For the text-containing cell, return its midpoint in (x, y) coordinate format. 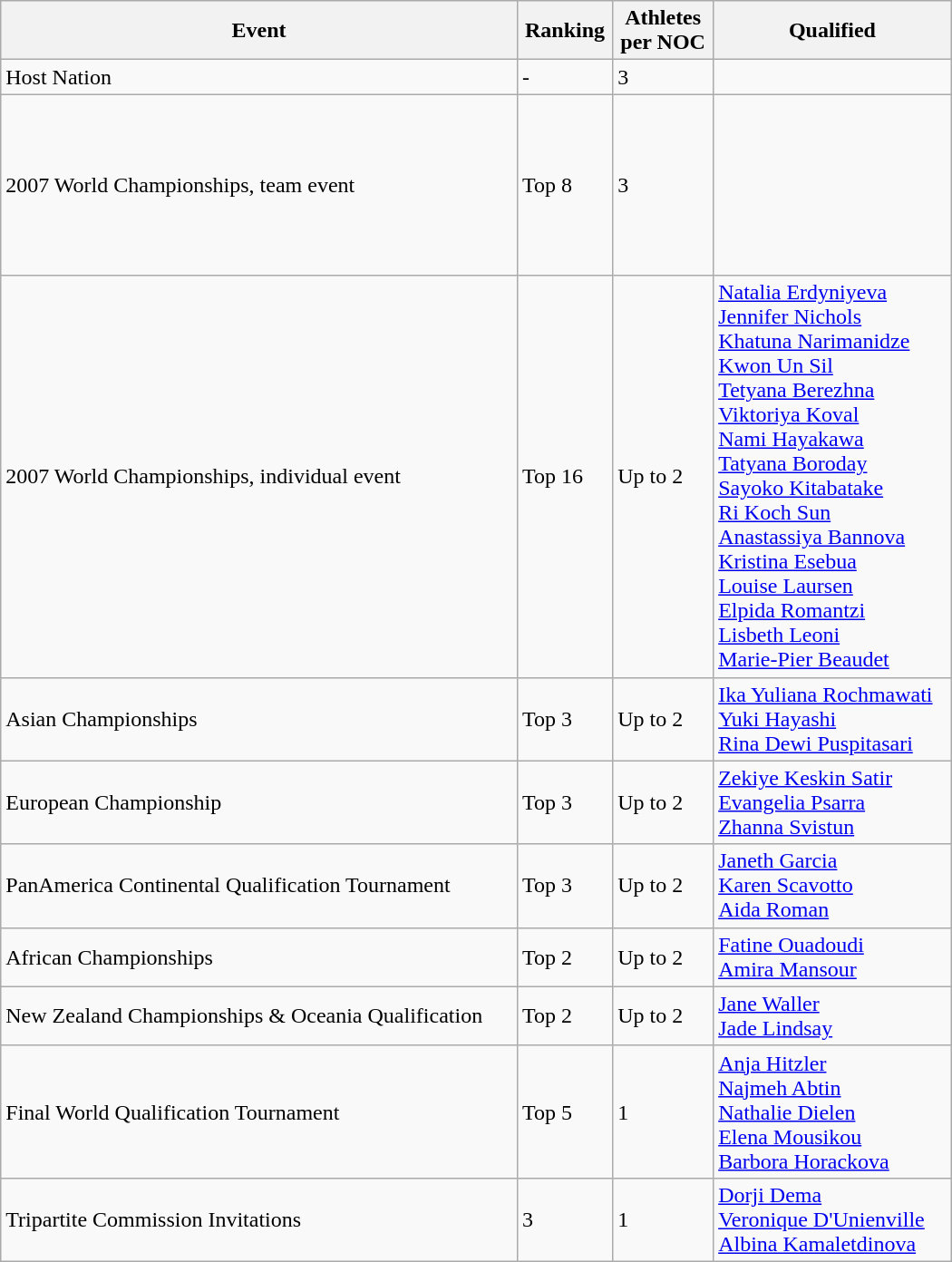
Janeth Garcia Karen Scavotto Aida Roman (832, 886)
PanAmerica Continental Qualification Tournament (259, 886)
Top 8 (564, 185)
2007 World Championships, team event (259, 185)
Final World Qualification Tournament (259, 1112)
Jane Waller Jade Lindsay (832, 1015)
Fatine Ouadoudi Amira Mansour (832, 957)
Athletes per NOC (664, 31)
Host Nation (259, 77)
Dorji Dema Veronique D'Unienville Albina Kamaletdinova (832, 1219)
New Zealand Championships & Oceania Qualification (259, 1015)
2007 World Championships, individual event (259, 477)
African Championships (259, 957)
Tripartite Commission Invitations (259, 1219)
Top 5 (564, 1112)
Qualified (832, 31)
Anja Hitzler Najmeh Abtin Nathalie Dielen Elena Mousikou Barbora Horackova (832, 1112)
Ranking (564, 31)
Top 16 (564, 477)
Asian Championships (259, 719)
Ika Yuliana Rochmawati Yuki Hayashi Rina Dewi Puspitasari (832, 719)
European Championship (259, 802)
Event (259, 31)
Zekiye Keskin Satir Evangelia Psarra Zhanna Svistun (832, 802)
- (564, 77)
